Output the [X, Y] coordinate of the center of the cell containing the given text.  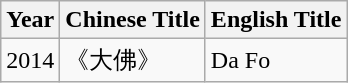
Da Fo [276, 60]
Year [30, 20]
《大佛》 [133, 60]
2014 [30, 60]
English Title [276, 20]
Chinese Title [133, 20]
